Output the [X, Y] coordinate of the center of the cell containing the given text.  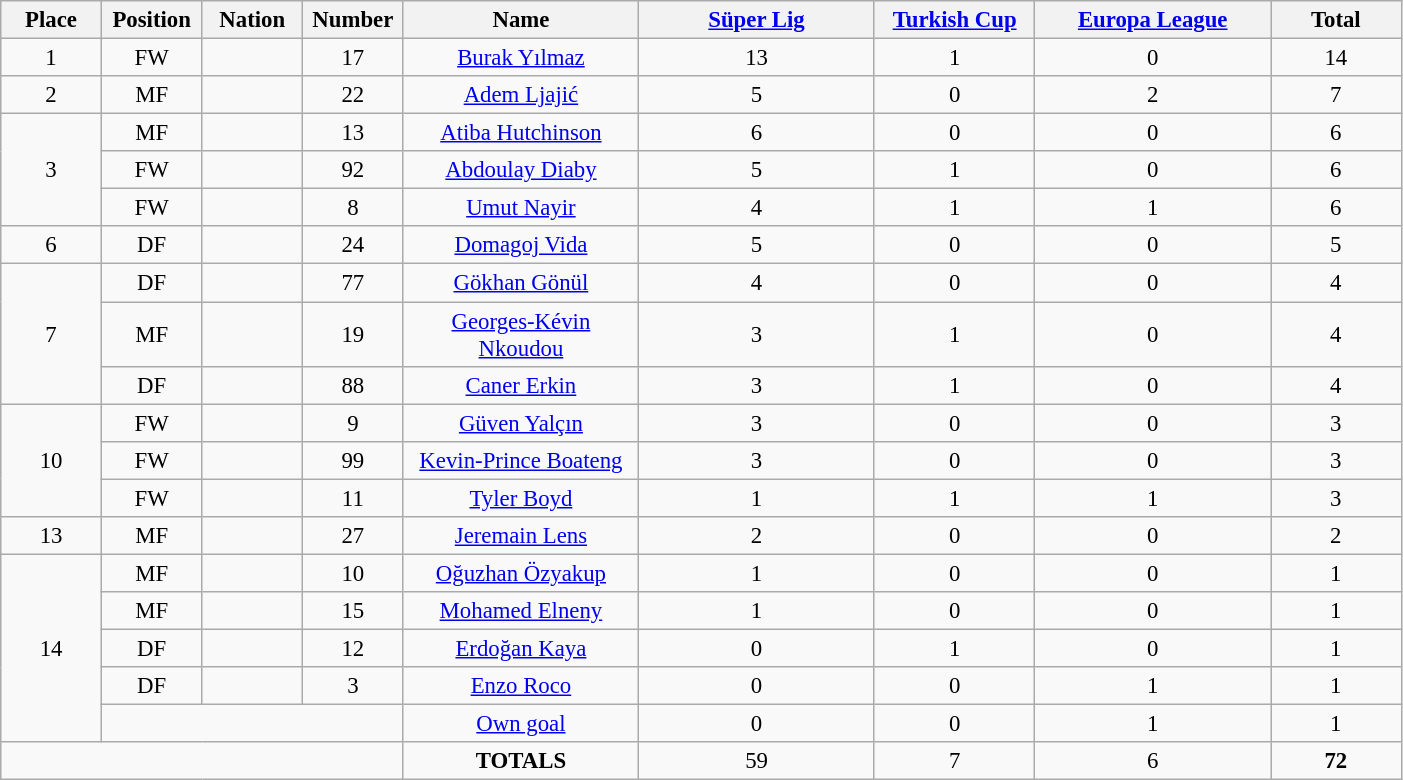
Abdoulay Diaby [521, 170]
99 [354, 460]
9 [354, 423]
Jeremain Lens [521, 536]
Position [152, 20]
Erdoğan Kaya [521, 648]
Kevin-Prince Boateng [521, 460]
17 [354, 58]
Gökhan Gönül [521, 283]
Nation [252, 20]
Turkish Cup [954, 20]
27 [354, 536]
19 [354, 334]
12 [354, 648]
11 [354, 498]
Enzo Roco [521, 686]
Süper Lig [757, 20]
Mohamed Elneny [521, 611]
88 [354, 385]
24 [354, 245]
72 [1336, 761]
Own goal [521, 724]
77 [354, 283]
Name [521, 20]
8 [354, 208]
Europa League [1153, 20]
Umut Nayir [521, 208]
22 [354, 95]
Tyler Boyd [521, 498]
Total [1336, 20]
Number [354, 20]
Place [52, 20]
Caner Erkin [521, 385]
Adem Ljajić [521, 95]
Domagoj Vida [521, 245]
Oğuzhan Özyakup [521, 573]
92 [354, 170]
15 [354, 611]
Güven Yalçın [521, 423]
Georges-Kévin Nkoudou [521, 334]
Atiba Hutchinson [521, 133]
59 [757, 761]
Burak Yılmaz [521, 58]
TOTALS [521, 761]
